Provide the (X, Y) coordinate of the cell's center where the given text is located.  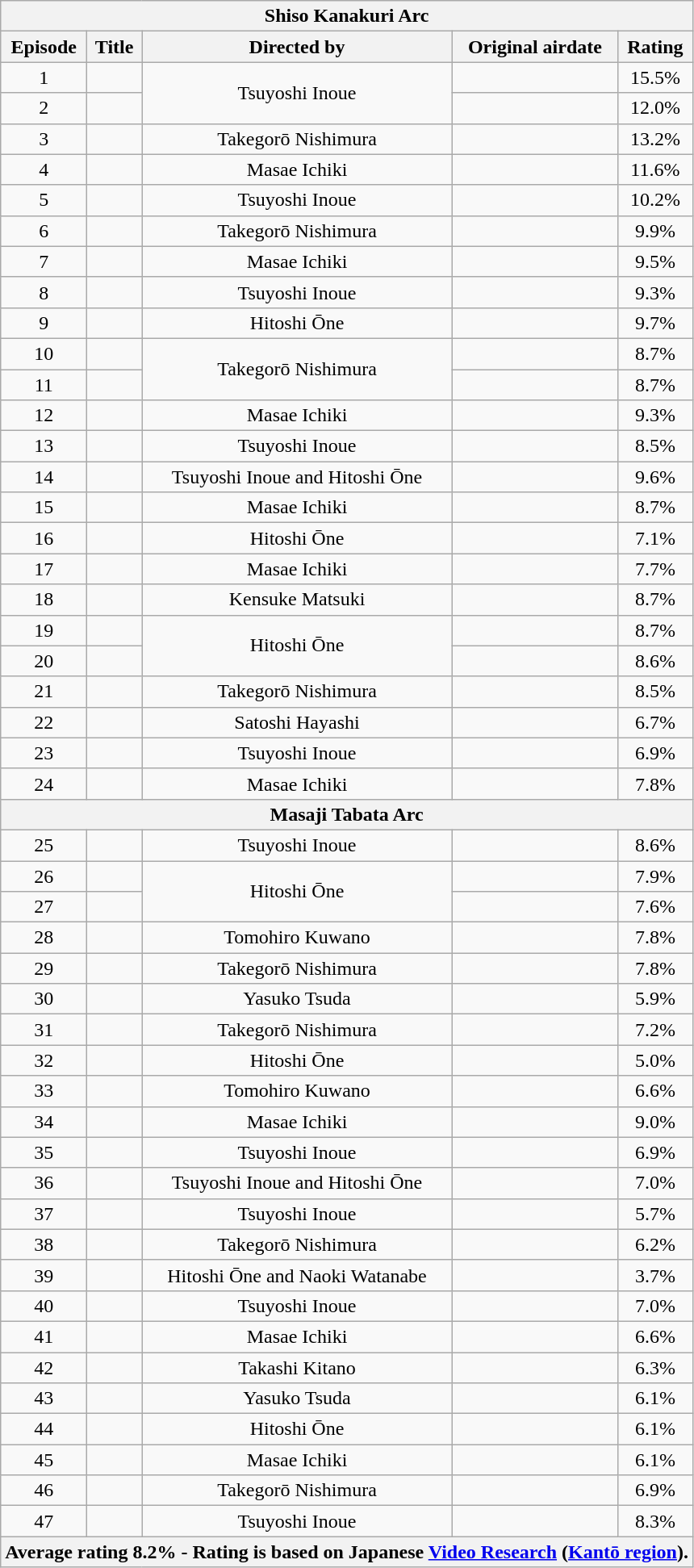
37 (44, 1214)
43 (44, 1399)
Episode (44, 47)
6 (44, 231)
16 (44, 538)
14 (44, 477)
39 (44, 1275)
28 (44, 938)
31 (44, 1030)
9.0% (655, 1122)
12 (44, 416)
9.7% (655, 323)
5.0% (655, 1060)
Shiso Kanakuri Arc (347, 16)
Takashi Kitano (297, 1368)
33 (44, 1091)
5.9% (655, 999)
9.5% (655, 261)
Kensuke Matsuki (297, 600)
7.6% (655, 907)
10 (44, 353)
Original airdate (534, 47)
32 (44, 1060)
7.9% (655, 876)
4 (44, 169)
6.7% (655, 722)
22 (44, 722)
9.9% (655, 231)
23 (44, 753)
20 (44, 661)
2 (44, 108)
7.2% (655, 1030)
3.7% (655, 1275)
5.7% (655, 1214)
46 (44, 1491)
11 (44, 385)
47 (44, 1521)
26 (44, 876)
24 (44, 784)
9 (44, 323)
6.2% (655, 1244)
6.3% (655, 1368)
Masaji Tabata Arc (347, 814)
45 (44, 1460)
15 (44, 508)
Rating (655, 47)
10.2% (655, 200)
29 (44, 968)
30 (44, 999)
21 (44, 692)
Directed by (297, 47)
8.3% (655, 1521)
Satoshi Hayashi (297, 722)
34 (44, 1122)
Title (115, 47)
3 (44, 139)
9.6% (655, 477)
19 (44, 630)
13.2% (655, 139)
12.0% (655, 108)
27 (44, 907)
8 (44, 292)
13 (44, 446)
1 (44, 77)
40 (44, 1306)
11.6% (655, 169)
7.1% (655, 538)
7.7% (655, 569)
7 (44, 261)
38 (44, 1244)
Hitoshi Ōne and Naoki Watanabe (297, 1275)
44 (44, 1429)
Average rating 8.2% - Rating is based on Japanese Video Research (Kantō region). (347, 1552)
41 (44, 1336)
15.5% (655, 77)
35 (44, 1152)
25 (44, 845)
18 (44, 600)
42 (44, 1368)
5 (44, 200)
17 (44, 569)
36 (44, 1183)
